Search for the cell housing the specified text and yield its [x, y] center coordinate. 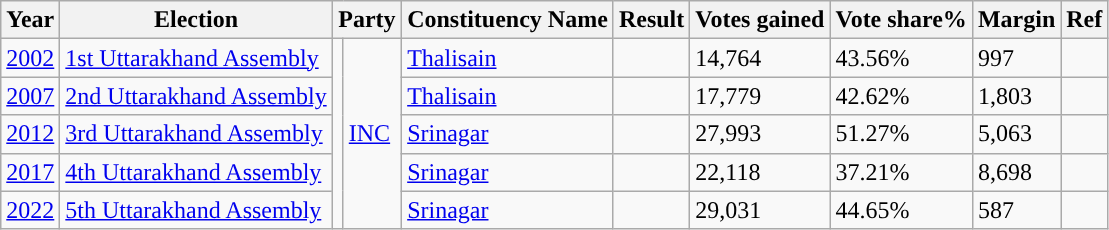
5th Uttarakhand Assembly [196, 210]
44.65% [901, 210]
Constituency Name [508, 20]
42.62% [901, 96]
37.21% [901, 172]
22,118 [760, 172]
Result [651, 20]
2nd Uttarakhand Assembly [196, 96]
27,993 [760, 134]
8,698 [1016, 172]
17,779 [760, 96]
2017 [30, 172]
Party [366, 20]
2012 [30, 134]
43.56% [901, 58]
Margin [1016, 20]
Votes gained [760, 20]
5,063 [1016, 134]
2002 [30, 58]
4th Uttarakhand Assembly [196, 172]
Year [30, 20]
3rd Uttarakhand Assembly [196, 134]
587 [1016, 210]
1st Uttarakhand Assembly [196, 58]
14,764 [760, 58]
29,031 [760, 210]
Election [196, 20]
Vote share% [901, 20]
51.27% [901, 134]
997 [1016, 58]
Ref [1084, 20]
2022 [30, 210]
1,803 [1016, 96]
INC [372, 134]
2007 [30, 96]
